Locate the cell with the specified text and output its (X, Y) center coordinate. 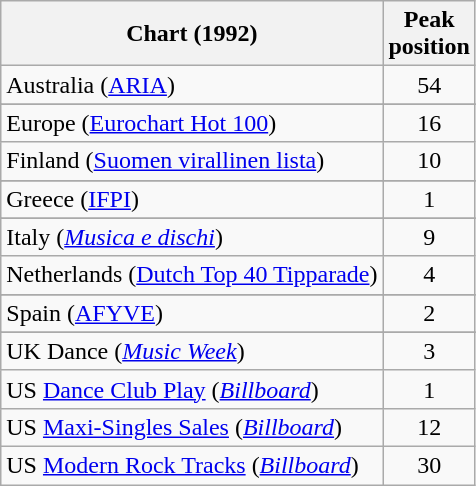
30 (429, 465)
3 (429, 351)
US Dance Club Play (Billboard) (192, 389)
2 (429, 313)
Chart (1992) (192, 34)
US Maxi-Singles Sales (Billboard) (192, 427)
Peakposition (429, 34)
4 (429, 275)
10 (429, 161)
12 (429, 427)
54 (429, 85)
US Modern Rock Tracks (Billboard) (192, 465)
Netherlands (Dutch Top 40 Tipparade) (192, 275)
Spain (AFYVE) (192, 313)
Finland (Suomen virallinen lista) (192, 161)
16 (429, 123)
9 (429, 237)
Italy (Musica e dischi) (192, 237)
Greece (IFPI) (192, 199)
Australia (ARIA) (192, 85)
Europe (Eurochart Hot 100) (192, 123)
UK Dance (Music Week) (192, 351)
